Capture the cell that displays the provided text and extract its (x, y) central coordinate. 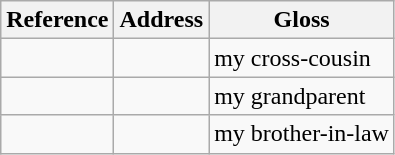
Gloss (302, 20)
my brother-in-law (302, 134)
my grandparent (302, 96)
Reference (58, 20)
Address (162, 20)
my cross-cousin (302, 58)
